Scan for the cell matching the given text and deliver its (x, y) coordinate at center. 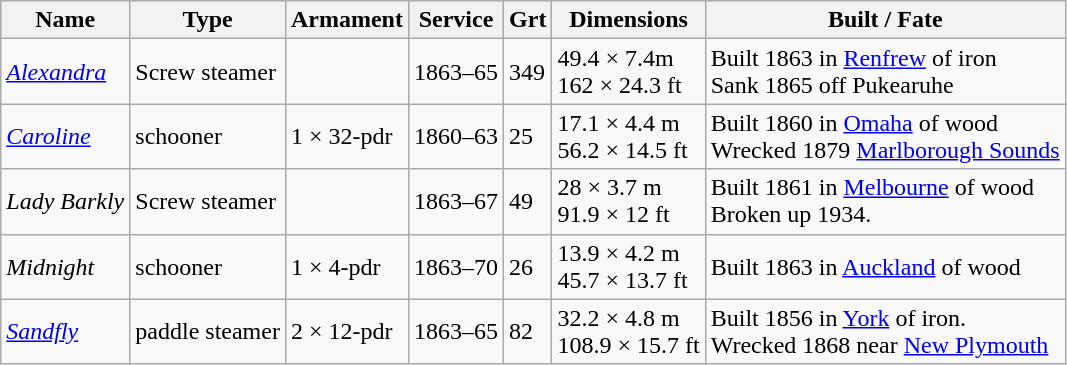
32.2 × 4.8 m108.9 × 15.7 ft (628, 332)
Sandfly (66, 332)
Lady Barkly (66, 202)
Armament (346, 20)
Dimensions (628, 20)
Built / Fate (885, 20)
Built 1860 in Omaha of woodWrecked 1879 Marlborough Sounds (885, 136)
28 × 3.7 m91.9 × 12 ft (628, 202)
paddle steamer (208, 332)
1863–67 (456, 202)
25 (528, 136)
Type (208, 20)
Built 1861 in Melbourne of woodBroken up 1934. (885, 202)
349 (528, 72)
2 × 12-pdr (346, 332)
1860–63 (456, 136)
Alexandra (66, 72)
Built 1856 in York of iron.Wrecked 1868 near New Plymouth (885, 332)
82 (528, 332)
Built 1863 in Auckland of wood (885, 266)
Midnight (66, 266)
1 × 4-pdr (346, 266)
26 (528, 266)
17.1 × 4.4 m56.2 × 14.5 ft (628, 136)
Built 1863 in Renfrew of ironSank 1865 off Pukearuhe (885, 72)
49 (528, 202)
Name (66, 20)
1863–70 (456, 266)
Caroline (66, 136)
Service (456, 20)
Grt (528, 20)
49.4 × 7.4m162 × 24.3 ft (628, 72)
13.9 × 4.2 m45.7 × 13.7 ft (628, 266)
1 × 32-pdr (346, 136)
